Return (X, Y) of the center of cell containing provided text 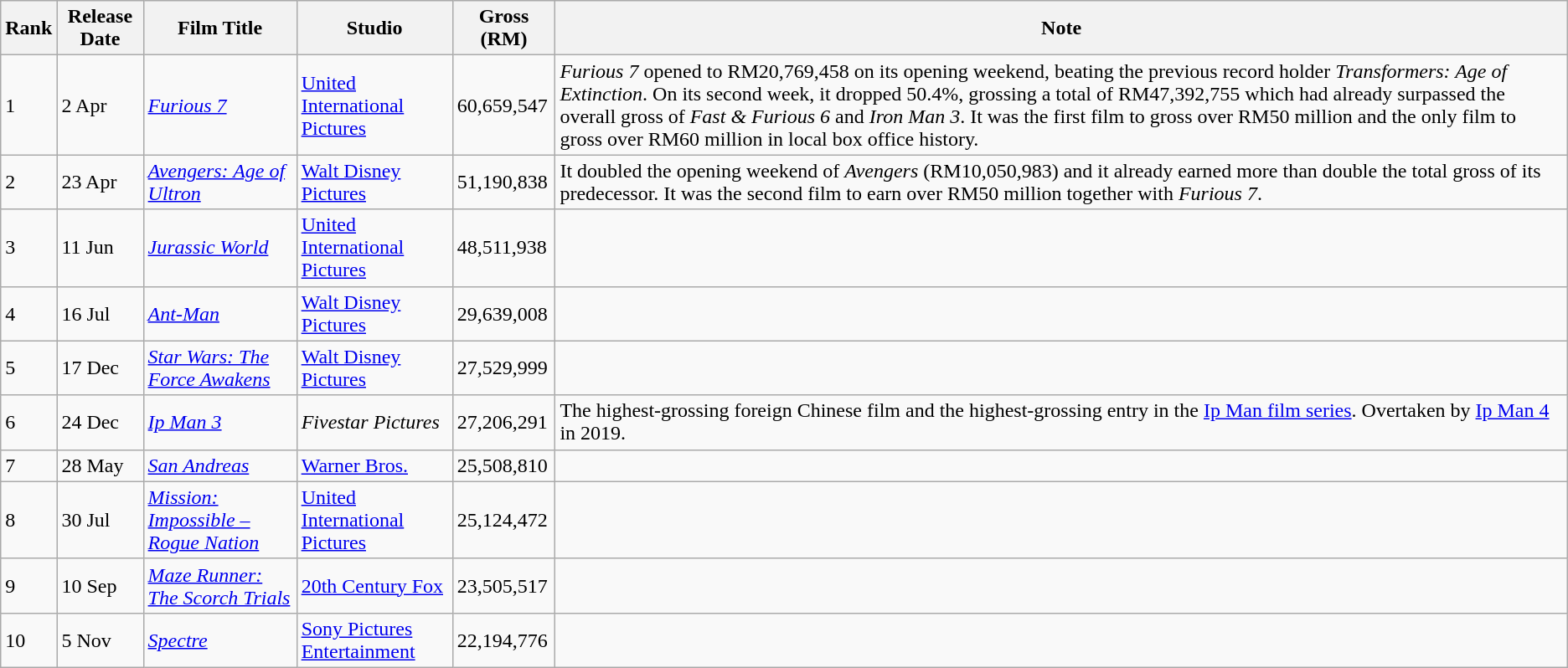
23 Apr (101, 182)
8 (28, 520)
4 (28, 313)
25,124,472 (504, 520)
9 (28, 586)
27,206,291 (504, 422)
20th Century Fox (374, 586)
Note (1061, 28)
24 Dec (101, 422)
17 Dec (101, 368)
Warner Bros. (374, 465)
27,529,999 (504, 368)
28 May (101, 465)
San Andreas (219, 465)
6 (28, 422)
23,505,517 (504, 586)
Maze Runner: The Scorch Trials (219, 586)
Star Wars: The Force Awakens (219, 368)
Gross (RM) (504, 28)
Rank (28, 28)
3 (28, 248)
30 Jul (101, 520)
60,659,547 (504, 105)
5 (28, 368)
48,511,938 (504, 248)
Ip Man 3 (219, 422)
Mission: Impossible – Rogue Nation (219, 520)
29,639,008 (504, 313)
5 Nov (101, 640)
7 (28, 465)
Film Title (219, 28)
10 Sep (101, 586)
1 (28, 105)
Avengers: Age of Ultron (219, 182)
11 Jun (101, 248)
Spectre (219, 640)
Ant-Man (219, 313)
25,508,810 (504, 465)
10 (28, 640)
2 Apr (101, 105)
22,194,776 (504, 640)
Sony Pictures Entertainment (374, 640)
51,190,838 (504, 182)
Studio (374, 28)
16 Jul (101, 313)
Release Date (101, 28)
Furious 7 (219, 105)
Fivestar Pictures (374, 422)
Jurassic World (219, 248)
2 (28, 182)
The highest-grossing foreign Chinese film and the highest-grossing entry in the Ip Man film series. Overtaken by Ip Man 4 in 2019. (1061, 422)
